Return the (X, Y) coordinate for the center point of the cell that contains the specified text.  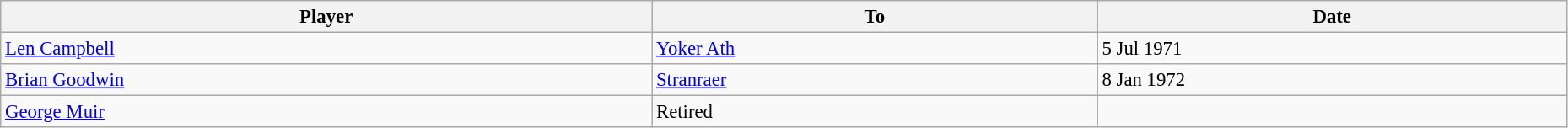
Brian Goodwin (326, 80)
5 Jul 1971 (1332, 49)
Player (326, 17)
Retired (875, 112)
Date (1332, 17)
Stranraer (875, 80)
Yoker Ath (875, 49)
To (875, 17)
George Muir (326, 112)
Len Campbell (326, 49)
8 Jan 1972 (1332, 80)
